Pinpoint the cell where the given text exists, returning its (x, y) midpoint coordinate. 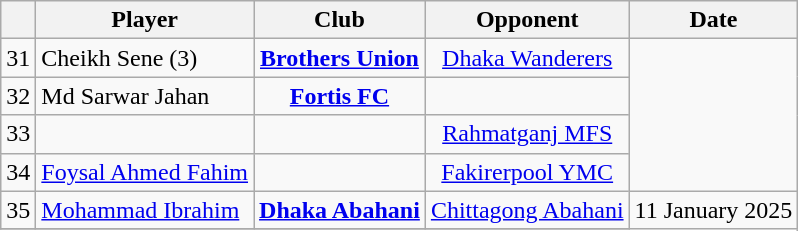
Brothers Union (340, 58)
Fakirerpool YMC (527, 172)
Foysal Ahmed Fahim (145, 172)
33 (18, 134)
Fortis FC (340, 96)
34 (18, 172)
Club (340, 20)
35 (18, 210)
Chittagong Abahani (527, 210)
Cheikh Sene (3) (145, 58)
Opponent (527, 20)
Rahmatganj MFS (527, 134)
11 January 2025 (714, 210)
Dhaka Wanderers (527, 58)
Md Sarwar Jahan (145, 96)
Dhaka Abahani (340, 210)
Date (714, 20)
32 (18, 96)
Mohammad Ibrahim (145, 210)
31 (18, 58)
Player (145, 20)
